For the text-containing cell, return its midpoint in (X, Y) coordinate format. 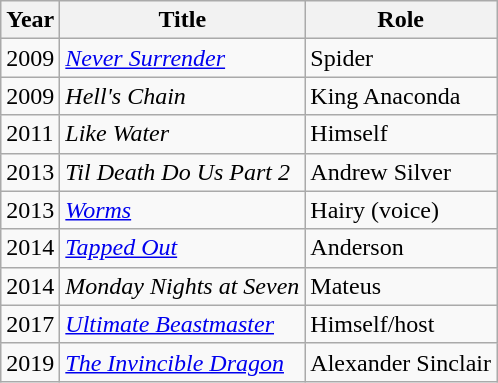
Like Water (182, 134)
Spider (401, 58)
Himself (401, 134)
Title (182, 20)
Hell's Chain (182, 96)
Ultimate Beastmaster (182, 324)
Never Surrender (182, 58)
Role (401, 20)
The Invincible Dragon (182, 362)
Year (30, 20)
2011 (30, 134)
King Anaconda (401, 96)
Andrew Silver (401, 172)
2019 (30, 362)
Anderson (401, 248)
Tapped Out (182, 248)
Himself/host (401, 324)
Monday Nights at Seven (182, 286)
Til Death Do Us Part 2 (182, 172)
Hairy (voice) (401, 210)
Alexander Sinclair (401, 362)
2017 (30, 324)
Mateus (401, 286)
Worms (182, 210)
